Scan for the cell matching the given text and deliver its (X, Y) coordinate at center. 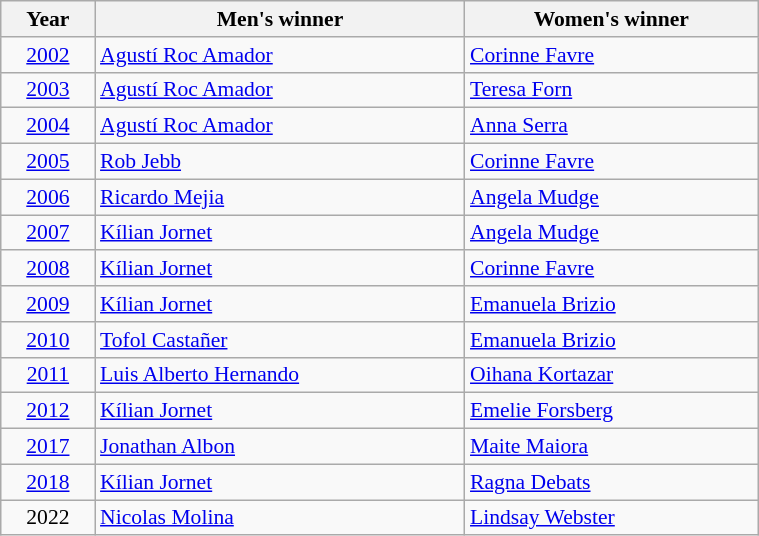
2017 (48, 447)
Year (48, 19)
Emelie Forsberg (612, 411)
Ricardo Mejia (280, 197)
Women's winner (612, 19)
Luis Alberto Hernando (280, 375)
Jonathan Albon (280, 447)
Ragna Debats (612, 482)
Anna Serra (612, 126)
2004 (48, 126)
2008 (48, 269)
2002 (48, 55)
Maite Maiora (612, 447)
2010 (48, 340)
2012 (48, 411)
Oihana Kortazar (612, 375)
Teresa Forn (612, 90)
2011 (48, 375)
2006 (48, 197)
Tofol Castañer (280, 340)
2005 (48, 162)
Men's winner (280, 19)
2022 (48, 518)
2009 (48, 304)
2018 (48, 482)
Rob Jebb (280, 162)
2003 (48, 90)
2007 (48, 233)
Nicolas Molina (280, 518)
Lindsay Webster (612, 518)
